Output the (X, Y) coordinate of the center of the cell containing the given text.  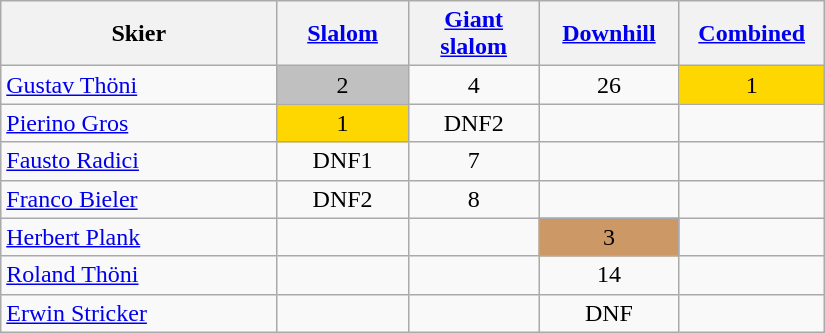
Pierino Gros (139, 123)
Gustav Thöni (139, 85)
Franco Bieler (139, 199)
2 (343, 85)
DNF1 (343, 161)
Giant slalom (474, 34)
Erwin Stricker (139, 313)
Roland Thöni (139, 275)
8 (474, 199)
7 (474, 161)
DNF (609, 313)
4 (474, 85)
Downhill (609, 34)
Fausto Radici (139, 161)
Skier (139, 34)
26 (609, 85)
Combined (752, 34)
3 (609, 237)
Herbert Plank (139, 237)
14 (609, 275)
Slalom (343, 34)
